Detect which cell encompasses the target text, then output its (x, y) center coordinate. 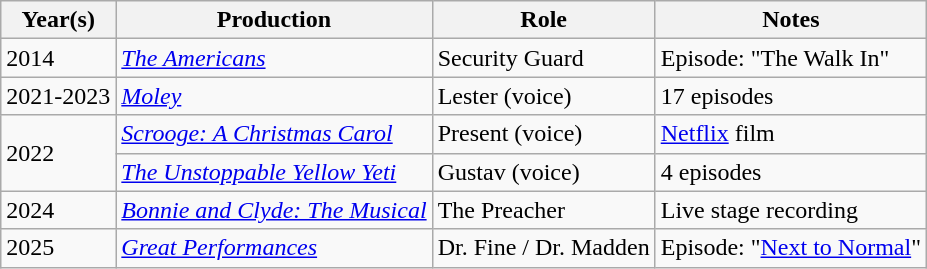
2014 (58, 58)
2022 (58, 153)
Production (274, 20)
Great Performances (274, 248)
17 episodes (790, 96)
4 episodes (790, 172)
Moley (274, 96)
Bonnie and Clyde: The Musical (274, 210)
The Preacher (544, 210)
Scrooge: A Christmas Carol (274, 134)
Live stage recording (790, 210)
2021-2023 (58, 96)
Netflix film (790, 134)
Episode: "Next to Normal" (790, 248)
Lester (voice) (544, 96)
Dr. Fine / Dr. Madden (544, 248)
The Americans (274, 58)
2025 (58, 248)
2024 (58, 210)
Episode: "The Walk In" (790, 58)
Gustav (voice) (544, 172)
Notes (790, 20)
Role (544, 20)
The Unstoppable Yellow Yeti (274, 172)
Security Guard (544, 58)
Year(s) (58, 20)
Present (voice) (544, 134)
